Capture the cell that displays the provided text and extract its (X, Y) central coordinate. 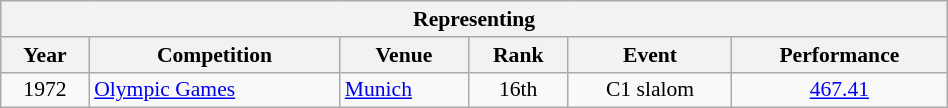
C1 slalom (650, 90)
Year (45, 55)
Event (650, 55)
Performance (840, 55)
Rank (518, 55)
Munich (404, 90)
Olympic Games (214, 90)
467.41 (840, 90)
Venue (404, 55)
16th (518, 90)
1972 (45, 90)
Representing (474, 19)
Competition (214, 55)
